Extract the [x, y] coordinate from the center of the cell holding the provided text.  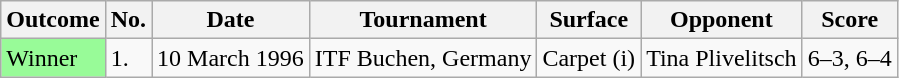
Outcome [53, 20]
1. [128, 58]
ITF Buchen, Germany [423, 58]
Winner [53, 58]
Score [850, 20]
Tina Plivelitsch [722, 58]
Carpet (i) [589, 58]
6–3, 6–4 [850, 58]
No. [128, 20]
10 March 1996 [231, 58]
Surface [589, 20]
Opponent [722, 20]
Date [231, 20]
Tournament [423, 20]
